Return the [x, y] coordinate for the center point of the cell that contains the specified text.  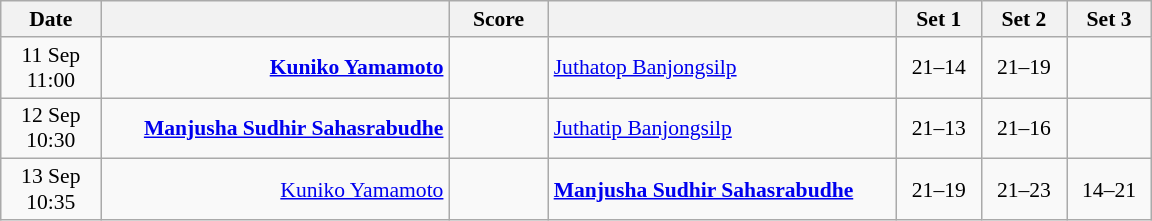
13 Sep10:35 [51, 190]
Score [498, 19]
12 Sep10:30 [51, 128]
21–23 [1024, 190]
Juthatop Banjongsilp [723, 68]
Set 2 [1024, 19]
21–13 [938, 128]
21–16 [1024, 128]
Juthatip Banjongsilp [723, 128]
14–21 [1108, 190]
21–14 [938, 68]
Set 3 [1108, 19]
Date [51, 19]
11 Sep11:00 [51, 68]
Set 1 [938, 19]
